Capture the cell that displays the provided text and extract its [X, Y] central coordinate. 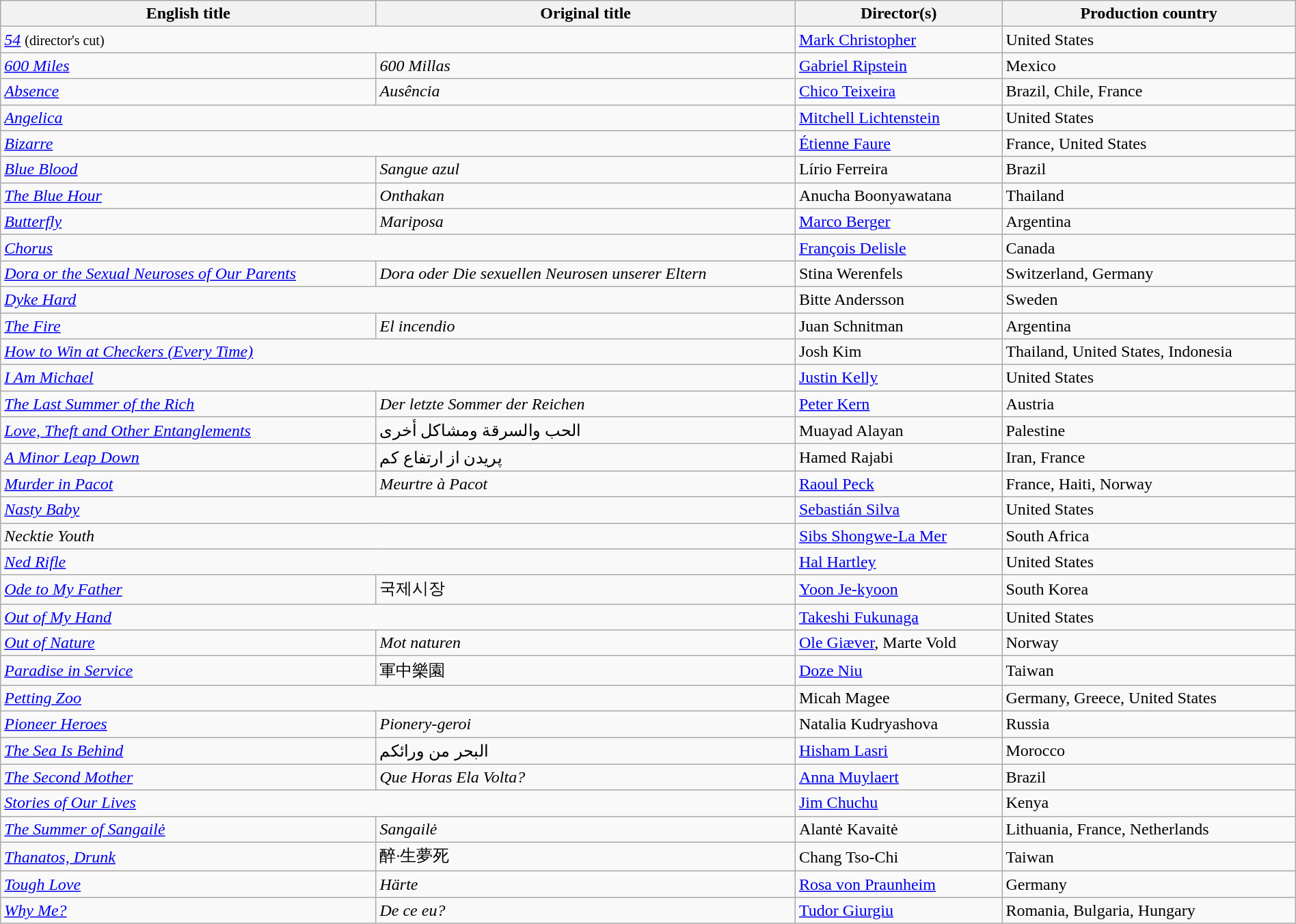
Meurtre à Pacot [585, 484]
Marco Berger [898, 221]
Why Me? [189, 910]
Ode to My Father [189, 589]
Raoul Peck [898, 484]
Ole Giæver, Marte Vold [898, 643]
Thanatos, Drunk [189, 857]
Étienne Faure [898, 144]
Stories of Our Lives [398, 803]
Micah Magee [898, 698]
Mariposa [585, 221]
Pioneer Heroes [189, 724]
54 (director's cut) [398, 40]
Takeshi Fukunaga [898, 617]
Mexico [1148, 66]
Kenya [1148, 803]
Dora or the Sexual Neuroses of Our Parents [189, 273]
Germany [1148, 884]
Dora oder Die sexuellen Neurosen unserer Eltern [585, 273]
Chorus [398, 247]
Sibs Shongwe-La Mer [898, 536]
Lírio Ferreira [898, 169]
France, Haiti, Norway [1148, 484]
South Korea [1148, 589]
Ned Rifle [398, 562]
Blue Blood [189, 169]
Thailand [1148, 195]
Juan Schnitman [898, 326]
Palestine [1148, 431]
Sebastián Silva [898, 510]
France, United States [1148, 144]
Necktie Youth [398, 536]
Onthakan [585, 195]
Stina Werenfels [898, 273]
Brazil, Chile, France [1148, 92]
A Minor Leap Down [189, 457]
Bizarre [398, 144]
Lithuania, France, Netherlands [1148, 829]
Absence [189, 92]
Mark Christopher [898, 40]
국제시장 [585, 589]
Hal Hartley [898, 562]
Out of Nature [189, 643]
De ce eu? [585, 910]
Muayad Alayan [898, 431]
Natalia Kudryashova [898, 724]
I Am Michael [398, 378]
Petting Zoo [398, 698]
醉·生夢死 [585, 857]
François Delisle [898, 247]
Germany, Greece, United States [1148, 698]
Chang Tso-Chi [898, 857]
Switzerland, Germany [1148, 273]
Thailand, United States, Indonesia [1148, 352]
Out of My Hand [398, 617]
Rosa von Praunheim [898, 884]
Romania, Bulgaria, Hungary [1148, 910]
Chico Teixeira [898, 92]
Tough Love [189, 884]
The Sea Is Behind [189, 750]
Alantė Kavaitė [898, 829]
Mot naturen [585, 643]
Bitte Andersson [898, 299]
Hamed Rajabi [898, 457]
English title [189, 14]
Ausência [585, 92]
600 Millas [585, 66]
Jim Chuchu [898, 803]
The Fire [189, 326]
Austria [1148, 404]
Gabriel Ripstein [898, 66]
Iran, France [1148, 457]
How to Win at Checkers (Every Time) [398, 352]
El incendio [585, 326]
Love, Theft and Other Entanglements [189, 431]
Que Horas Ela Volta? [585, 777]
Morocco [1148, 750]
South Africa [1148, 536]
Sangailė [585, 829]
Canada [1148, 247]
Original title [585, 14]
Director(s) [898, 14]
Sangue azul [585, 169]
Nasty Baby [398, 510]
Hisham Lasri [898, 750]
Doze Niu [898, 671]
The Blue Hour [189, 195]
Russia [1148, 724]
Der letzte Sommer der Reichen [585, 404]
600 Miles [189, 66]
Anna Muylaert [898, 777]
The Second Mother [189, 777]
Butterfly [189, 221]
Production country [1148, 14]
Mitchell Lichtenstein [898, 118]
Peter Kern [898, 404]
The Last Summer of the Rich [189, 404]
الحب والسرقة ومشاكل أخرى [585, 431]
پریدن از ارتفاع کم [585, 457]
Dyke Hard [398, 299]
The Summer of Sangailė [189, 829]
Härte [585, 884]
Paradise in Service [189, 671]
Norway [1148, 643]
البحر من ورائكم [585, 750]
Pionery-geroi [585, 724]
Angelica [398, 118]
Murder in Pacot [189, 484]
Anucha Boonyawatana [898, 195]
Sweden [1148, 299]
Justin Kelly [898, 378]
Yoon Je-kyoon [898, 589]
Tudor Giurgiu [898, 910]
軍中樂園 [585, 671]
Josh Kim [898, 352]
